Locate the cell with the specified text and output its (X, Y) center coordinate. 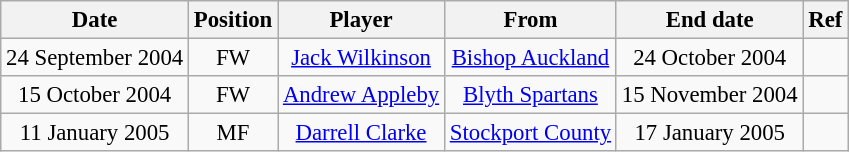
Date (95, 20)
Stockport County (530, 133)
Bishop Auckland (530, 58)
24 October 2004 (709, 58)
11 January 2005 (95, 133)
Position (234, 20)
15 November 2004 (709, 95)
Ref (826, 20)
Jack Wilkinson (362, 58)
15 October 2004 (95, 95)
17 January 2005 (709, 133)
MF (234, 133)
Darrell Clarke (362, 133)
Andrew Appleby (362, 95)
24 September 2004 (95, 58)
From (530, 20)
Player (362, 20)
Blyth Spartans (530, 95)
End date (709, 20)
